For the text-containing cell, return its midpoint in (X, Y) coordinate format. 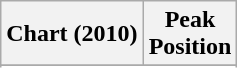
Chart (2010) (72, 34)
PeakPosition (190, 34)
